From the cell containing the given text, extract its center point as (X, Y) coordinate. 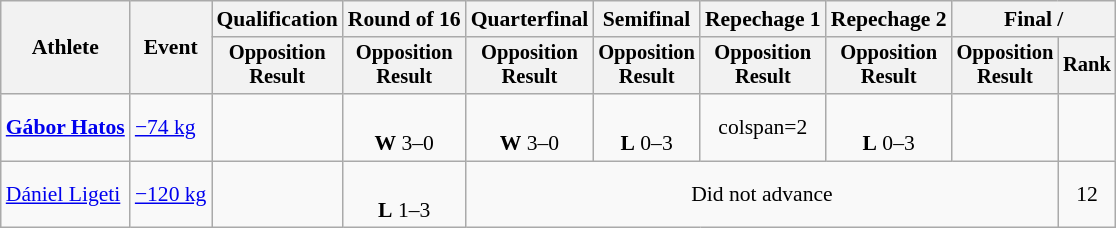
Dániel Ligeti (66, 194)
Did not advance (762, 194)
Quarterfinal (530, 19)
−74 kg (171, 128)
Round of 16 (404, 19)
Qualification (278, 19)
Repechage 2 (889, 19)
12 (1087, 194)
Athlete (66, 48)
Repechage 1 (763, 19)
Event (171, 48)
Gábor Hatos (66, 128)
−120 kg (171, 194)
L 1–3 (404, 194)
Rank (1087, 66)
Semifinal (646, 19)
colspan=2 (763, 128)
Final / (1034, 19)
